From the cell containing the given text, extract its center point as [x, y] coordinate. 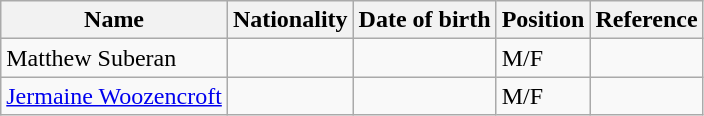
Nationality [290, 20]
Matthew Suberan [114, 58]
Reference [646, 20]
Name [114, 20]
Date of birth [424, 20]
Position [543, 20]
Jermaine Woozencroft [114, 96]
